Return [X, Y] of the center of cell containing provided text 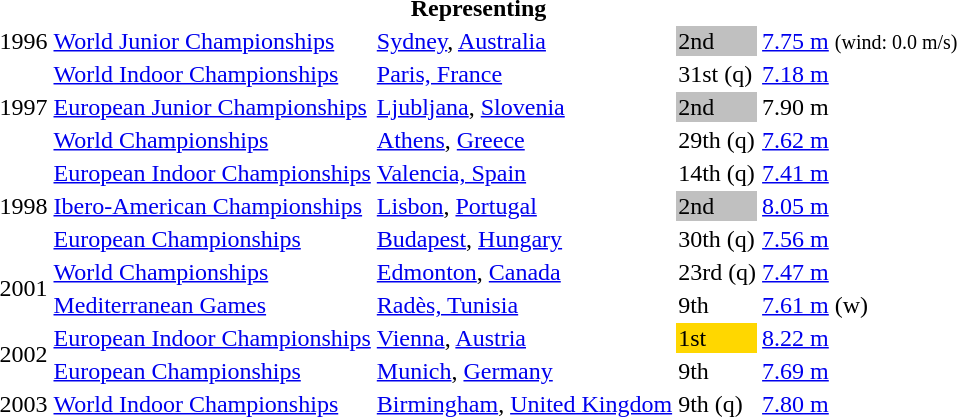
Edmonton, Canada [524, 272]
World Junior Championships [212, 41]
29th (q) [718, 140]
Sydney, Australia [524, 41]
Budapest, Hungary [524, 239]
Lisbon, Portugal [524, 206]
Munich, Germany [524, 371]
14th (q) [718, 173]
Athens, Greece [524, 140]
30th (q) [718, 239]
Ljubljana, Slovenia [524, 107]
31st (q) [718, 74]
European Junior Championships [212, 107]
23rd (q) [718, 272]
Radès, Tunisia [524, 305]
Paris, France [524, 74]
Ibero-American Championships [212, 206]
1st [718, 338]
Mediterranean Games [212, 305]
Valencia, Spain [524, 173]
Vienna, Austria [524, 338]
World Indoor Championships [212, 74]
